Determine the (X, Y) coordinate at the center of the cell enclosing the given text.  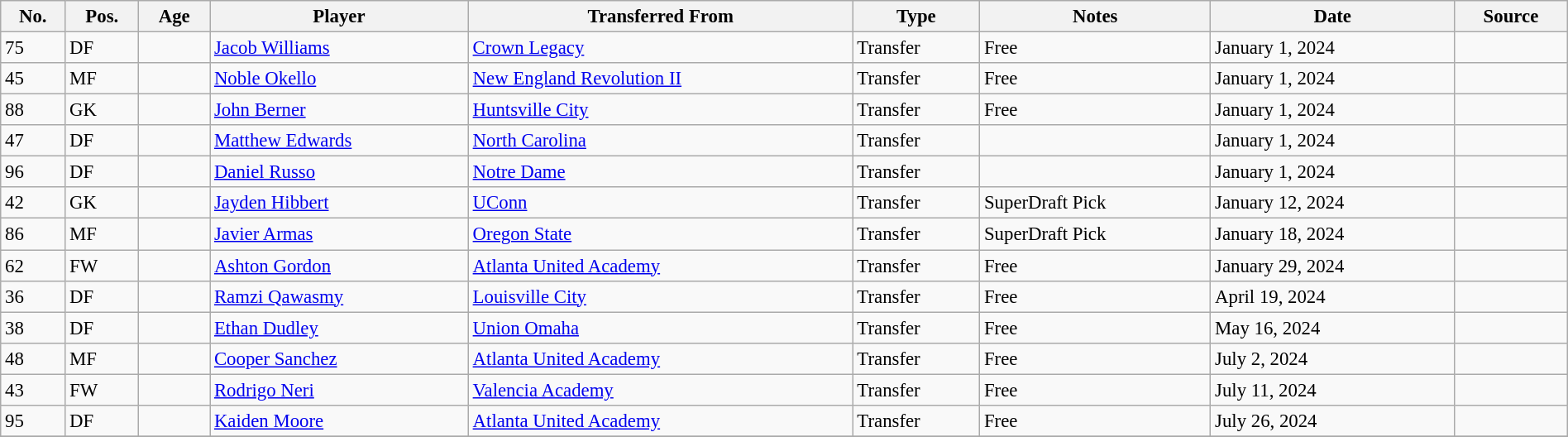
Ashton Gordon (339, 266)
Type (916, 17)
48 (33, 358)
Crown Legacy (660, 48)
36 (33, 296)
96 (33, 172)
UConn (660, 203)
Matthew Edwards (339, 141)
January 12, 2024 (1333, 203)
Ethan Dudley (339, 328)
42 (33, 203)
38 (33, 328)
No. (33, 17)
86 (33, 234)
July 26, 2024 (1333, 421)
Source (1512, 17)
July 2, 2024 (1333, 358)
Kaiden Moore (339, 421)
January 29, 2024 (1333, 266)
62 (33, 266)
Jayden Hibbert (339, 203)
47 (33, 141)
North Carolina (660, 141)
July 11, 2024 (1333, 390)
April 19, 2024 (1333, 296)
Union Omaha (660, 328)
Cooper Sanchez (339, 358)
May 16, 2024 (1333, 328)
95 (33, 421)
John Berner (339, 110)
Jacob Williams (339, 48)
Pos. (103, 17)
Notes (1095, 17)
Date (1333, 17)
Louisville City (660, 296)
Rodrigo Neri (339, 390)
Daniel Russo (339, 172)
Javier Armas (339, 234)
Notre Dame (660, 172)
88 (33, 110)
Transferred From (660, 17)
Oregon State (660, 234)
Player (339, 17)
43 (33, 390)
January 18, 2024 (1333, 234)
Age (174, 17)
Ramzi Qawasmy (339, 296)
Noble Okello (339, 79)
New England Revolution II (660, 79)
Valencia Academy (660, 390)
Huntsville City (660, 110)
45 (33, 79)
75 (33, 48)
